Capture the cell that displays the provided text and extract its [x, y] central coordinate. 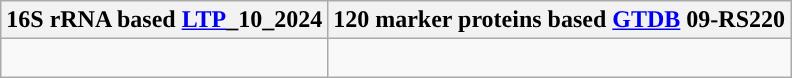
120 marker proteins based GTDB 09-RS220 [560, 20]
16S rRNA based LTP_10_2024 [164, 20]
